Return (X, Y) of the center of cell containing provided text 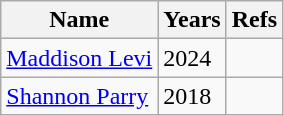
Name (80, 20)
Shannon Parry (80, 96)
2018 (192, 96)
2024 (192, 58)
Refs (254, 20)
Years (192, 20)
Maddison Levi (80, 58)
